From the cell containing the given text, extract its center point as (x, y) coordinate. 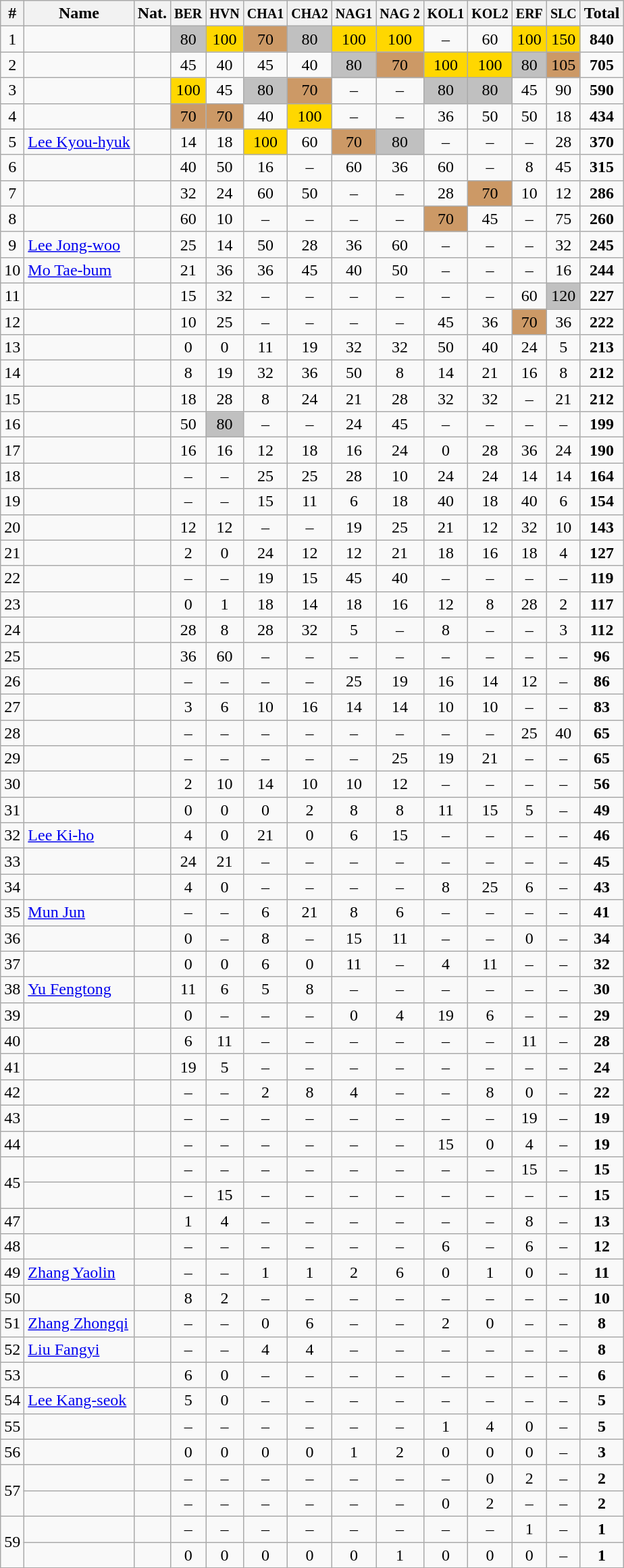
51 (12, 1324)
7 (12, 193)
53 (12, 1375)
119 (602, 578)
86 (602, 681)
NAG 2 (400, 13)
44 (12, 1144)
Lee Kyou-hyuk (79, 142)
ERF (529, 13)
315 (602, 167)
NAG1 (354, 13)
47 (12, 1221)
42 (12, 1092)
38 (12, 990)
Mun Jun (79, 913)
23 (12, 604)
213 (602, 348)
54 (12, 1401)
27 (12, 707)
Name (79, 13)
20 (12, 527)
CHA2 (310, 13)
37 (12, 964)
Liu Fangyi (79, 1349)
Zhang Zhongqi (79, 1324)
Yu Fengtong (79, 990)
Total (602, 13)
164 (602, 476)
48 (12, 1247)
705 (602, 65)
120 (563, 296)
227 (602, 296)
35 (12, 913)
26 (12, 681)
199 (602, 425)
BER (188, 13)
286 (602, 193)
590 (602, 90)
Mo Tae-bum (79, 270)
222 (602, 322)
46 (602, 836)
55 (12, 1426)
154 (602, 502)
31 (12, 810)
59 (12, 1542)
96 (602, 655)
17 (12, 450)
SLC (563, 13)
112 (602, 630)
150 (563, 39)
33 (12, 861)
260 (602, 219)
Lee Kang-seok (79, 1401)
840 (602, 39)
57 (12, 1490)
105 (563, 65)
90 (563, 90)
# (12, 13)
370 (602, 142)
83 (602, 707)
KOL2 (490, 13)
Zhang Yaolin (79, 1272)
CHA1 (265, 13)
127 (602, 553)
117 (602, 604)
244 (602, 270)
Lee Ki-ho (79, 836)
52 (12, 1349)
HVN (225, 13)
9 (12, 244)
143 (602, 527)
Lee Jong-woo (79, 244)
75 (563, 219)
KOL1 (446, 13)
190 (602, 450)
39 (12, 1015)
434 (602, 116)
Nat. (152, 13)
245 (602, 244)
